Identify which cell holds the provided text, then report its [x, y] central coordinate. 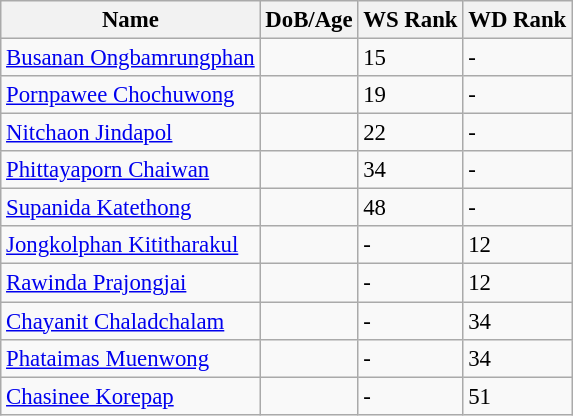
WS Rank [410, 20]
22 [410, 133]
Phataimas Muenwong [130, 358]
Supanida Katethong [130, 208]
51 [518, 396]
Rawinda Prajongjai [130, 283]
Name [130, 20]
Chasinee Korepap [130, 396]
Phittayaporn Chaiwan [130, 170]
DoB/Age [309, 20]
15 [410, 58]
Nitchaon Jindapol [130, 133]
Busanan Ongbamrungphan [130, 58]
WD Rank [518, 20]
19 [410, 95]
Chayanit Chaladchalam [130, 321]
Pornpawee Chochuwong [130, 95]
48 [410, 208]
Jongkolphan Kititharakul [130, 245]
